Detect which cell encompasses the target text, then output its [X, Y] center coordinate. 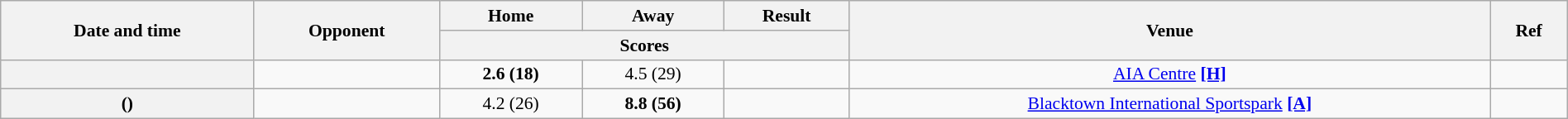
Home [511, 16]
8.8 (56) [653, 104]
Ref [1528, 30]
Opponent [347, 30]
2.6 (18) [511, 74]
Result [787, 16]
4.2 (26) [511, 104]
Blacktown International Sportspark [A] [1169, 104]
() [127, 104]
Date and time [127, 30]
Scores [645, 45]
Venue [1169, 30]
4.5 (29) [653, 74]
Away [653, 16]
AIA Centre [H] [1169, 74]
